From the cell containing the given text, extract its center point as (X, Y) coordinate. 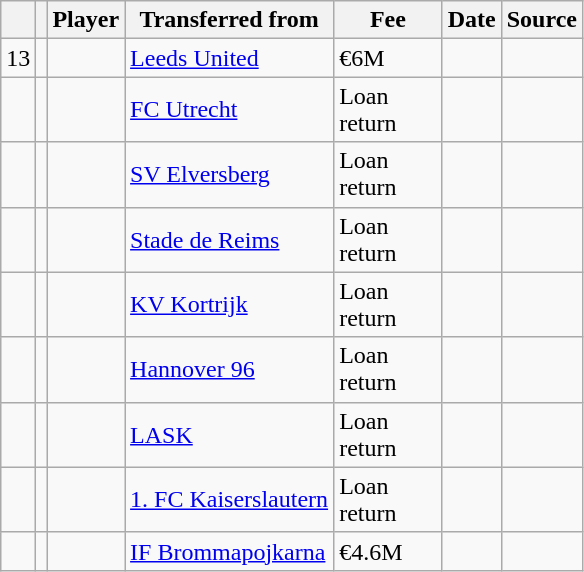
Transferred from (230, 20)
LASK (230, 434)
KV Kortrijk (230, 304)
€4.6M (388, 551)
1. FC Kaiserslautern (230, 500)
Stade de Reims (230, 240)
IF Brommapojkarna (230, 551)
SV Elversberg (230, 174)
Fee (388, 20)
Source (542, 20)
Hannover 96 (230, 370)
€6M (388, 58)
FC Utrecht (230, 110)
Date (472, 20)
Player (86, 20)
Leeds United (230, 58)
13 (18, 58)
